Search for the cell housing the specified text and yield its (x, y) center coordinate. 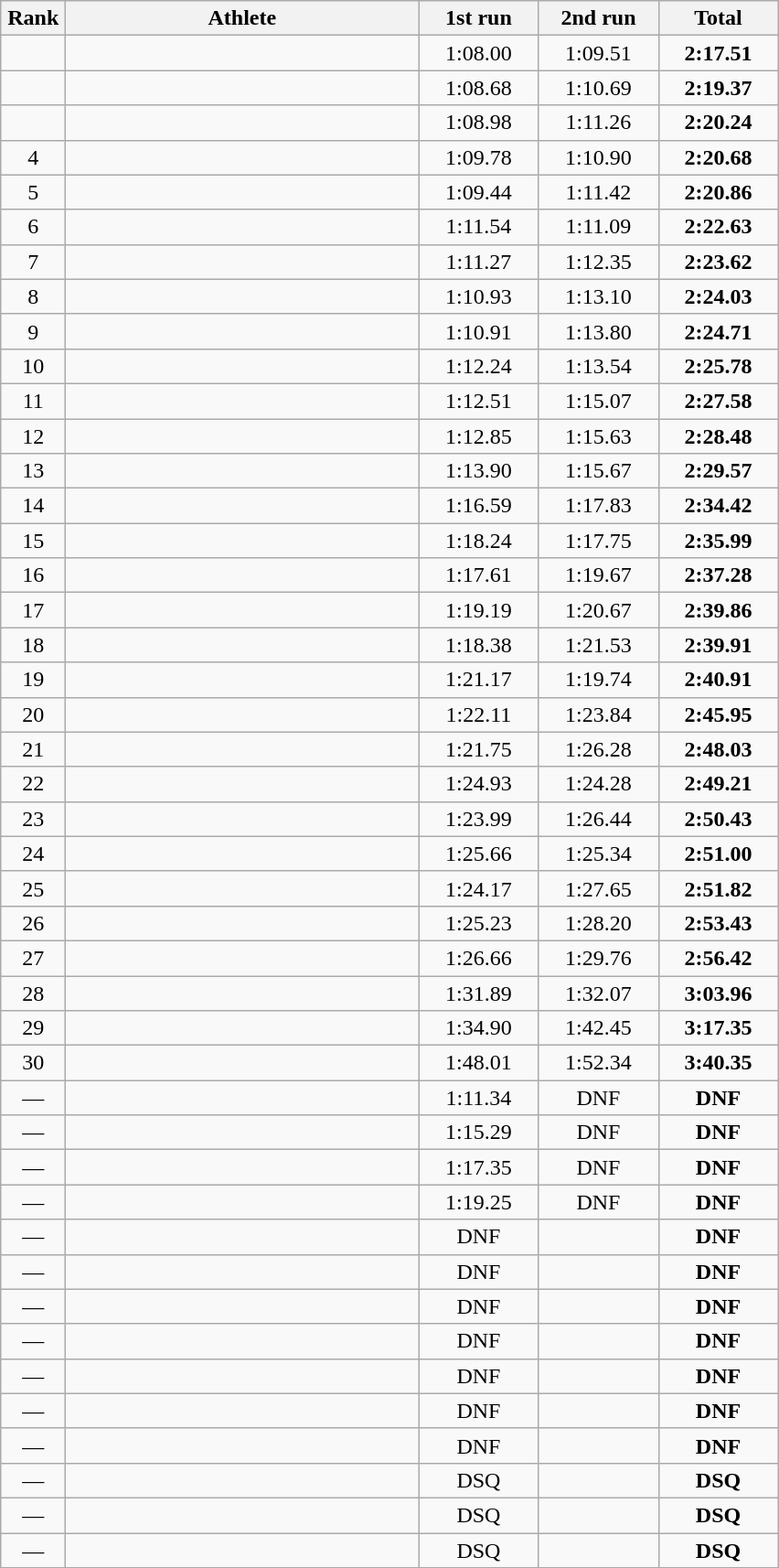
1:19.25 (479, 1202)
2:20.24 (719, 123)
Athlete (242, 18)
2:28.48 (719, 436)
15 (33, 541)
25 (33, 888)
1:19.67 (598, 575)
1:08.98 (479, 123)
20 (33, 714)
1:15.07 (598, 401)
2:20.68 (719, 157)
5 (33, 192)
1:10.90 (598, 157)
1:17.75 (598, 541)
2:27.58 (719, 401)
18 (33, 645)
3:17.35 (719, 1028)
2:25.78 (719, 366)
1:11.26 (598, 123)
3:40.35 (719, 1063)
28 (33, 993)
1:34.90 (479, 1028)
23 (33, 819)
1:16.59 (479, 506)
2:34.42 (719, 506)
1:32.07 (598, 993)
1:28.20 (598, 923)
1:21.53 (598, 645)
Rank (33, 18)
1:24.28 (598, 784)
1:21.17 (479, 680)
1:09.78 (479, 157)
1:11.34 (479, 1098)
1:23.99 (479, 819)
2:37.28 (719, 575)
2:24.71 (719, 331)
13 (33, 471)
2:23.62 (719, 262)
1:13.90 (479, 471)
16 (33, 575)
1:26.28 (598, 749)
1:29.76 (598, 958)
1:18.24 (479, 541)
1:27.65 (598, 888)
1:17.83 (598, 506)
1:17.35 (479, 1167)
6 (33, 227)
1:19.74 (598, 680)
1:17.61 (479, 575)
2:51.00 (719, 854)
1:08.00 (479, 53)
1:11.09 (598, 227)
19 (33, 680)
Total (719, 18)
1:48.01 (479, 1063)
1:21.75 (479, 749)
2:22.63 (719, 227)
2:19.37 (719, 88)
1:09.44 (479, 192)
2:29.57 (719, 471)
2:20.86 (719, 192)
2:49.21 (719, 784)
2nd run (598, 18)
17 (33, 610)
26 (33, 923)
11 (33, 401)
2:39.91 (719, 645)
2:24.03 (719, 296)
24 (33, 854)
1:10.69 (598, 88)
1:12.51 (479, 401)
1:11.42 (598, 192)
1:10.91 (479, 331)
1:19.19 (479, 610)
1:52.34 (598, 1063)
7 (33, 262)
1:22.11 (479, 714)
1:13.54 (598, 366)
1:25.34 (598, 854)
29 (33, 1028)
1st run (479, 18)
1:31.89 (479, 993)
1:24.17 (479, 888)
2:50.43 (719, 819)
1:13.10 (598, 296)
1:15.29 (479, 1133)
30 (33, 1063)
14 (33, 506)
2:48.03 (719, 749)
2:40.91 (719, 680)
1:23.84 (598, 714)
1:42.45 (598, 1028)
1:11.27 (479, 262)
1:12.35 (598, 262)
1:11.54 (479, 227)
21 (33, 749)
1:08.68 (479, 88)
12 (33, 436)
1:12.24 (479, 366)
1:20.67 (598, 610)
9 (33, 331)
10 (33, 366)
2:35.99 (719, 541)
2:39.86 (719, 610)
1:26.66 (479, 958)
3:03.96 (719, 993)
1:26.44 (598, 819)
2:51.82 (719, 888)
1:25.66 (479, 854)
1:15.63 (598, 436)
1:13.80 (598, 331)
4 (33, 157)
2:17.51 (719, 53)
1:15.67 (598, 471)
1:24.93 (479, 784)
8 (33, 296)
1:18.38 (479, 645)
2:56.42 (719, 958)
1:10.93 (479, 296)
1:09.51 (598, 53)
22 (33, 784)
27 (33, 958)
2:53.43 (719, 923)
2:45.95 (719, 714)
1:12.85 (479, 436)
1:25.23 (479, 923)
